Output the [x, y] coordinate of the center of the cell containing the given text.  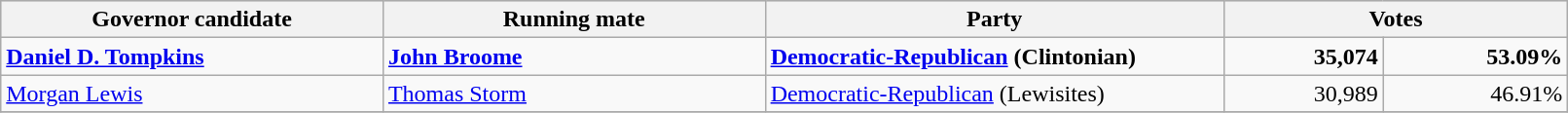
46.91% [1476, 94]
Democratic-Republican (Clintonian) [995, 56]
53.09% [1476, 56]
Running mate [574, 19]
Votes [1396, 19]
Thomas Storm [574, 94]
Party [995, 19]
John Broome [574, 56]
Democratic-Republican (Lewisites) [995, 94]
Morgan Lewis [193, 94]
30,989 [1303, 94]
35,074 [1303, 56]
Governor candidate [193, 19]
Daniel D. Tompkins [193, 56]
